Extract the [x, y] coordinate from the center of the cell holding the provided text.  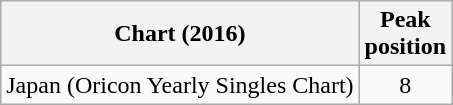
Japan (Oricon Yearly Singles Chart) [180, 85]
Chart (2016) [180, 34]
Peakposition [405, 34]
8 [405, 85]
